Determine the (X, Y) coordinate at the center of the cell enclosing the given text.  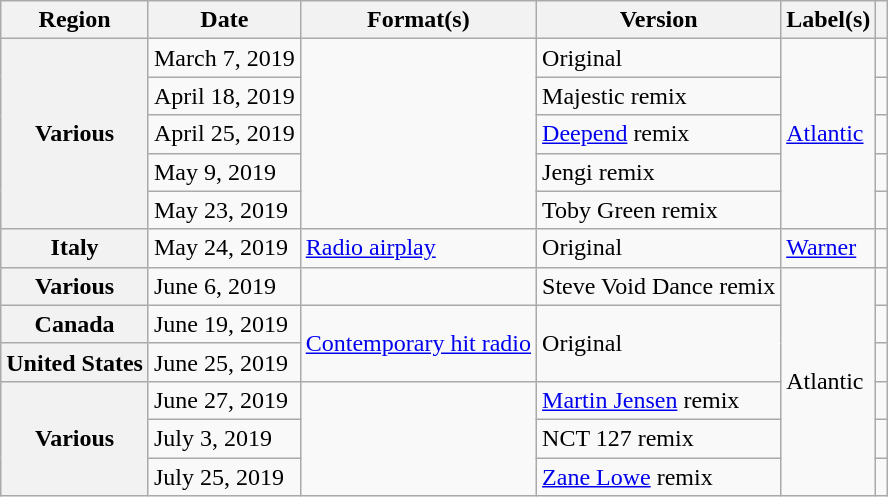
May 9, 2019 (224, 172)
June 25, 2019 (224, 362)
Italy (75, 248)
Label(s) (828, 20)
July 25, 2019 (224, 477)
Deepend remix (659, 134)
Format(s) (418, 20)
May 24, 2019 (224, 248)
NCT 127 remix (659, 438)
April 25, 2019 (224, 134)
June 6, 2019 (224, 286)
Martin Jensen remix (659, 400)
Majestic remix (659, 96)
Radio airplay (418, 248)
Warner (828, 248)
Version (659, 20)
Zane Lowe remix (659, 477)
Steve Void Dance remix (659, 286)
United States (75, 362)
July 3, 2019 (224, 438)
June 27, 2019 (224, 400)
May 23, 2019 (224, 210)
Toby Green remix (659, 210)
Jengi remix (659, 172)
Region (75, 20)
Contemporary hit radio (418, 343)
March 7, 2019 (224, 58)
Date (224, 20)
June 19, 2019 (224, 324)
Canada (75, 324)
April 18, 2019 (224, 96)
